Return the (X, Y) coordinate for the center point of the cell that contains the specified text.  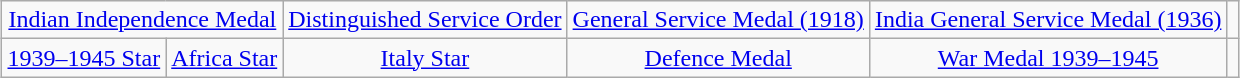
Defence Medal (718, 58)
Africa Star (224, 58)
India General Service Medal (1936) (1048, 20)
Distinguished Service Order (425, 20)
1939–1945 Star (84, 58)
General Service Medal (1918) (718, 20)
Indian Independence Medal (142, 20)
Italy Star (425, 58)
War Medal 1939–1945 (1048, 58)
